Search for the cell housing the specified text and yield its [X, Y] center coordinate. 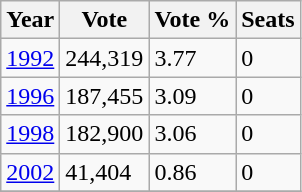
1992 [30, 58]
1996 [30, 96]
3.77 [192, 58]
244,319 [104, 58]
3.09 [192, 96]
2002 [30, 172]
1998 [30, 134]
41,404 [104, 172]
Seats [268, 20]
0.86 [192, 172]
187,455 [104, 96]
Vote % [192, 20]
Year [30, 20]
182,900 [104, 134]
Vote [104, 20]
3.06 [192, 134]
